Find where the given text appears and provide that cell's center as (x, y) coordinate. 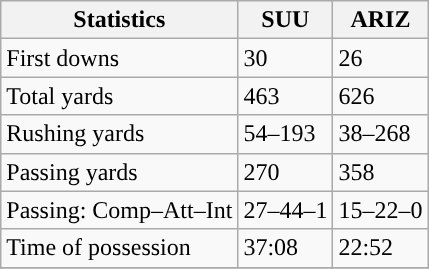
Rushing yards (120, 134)
30 (286, 58)
626 (380, 96)
Total yards (120, 96)
15–22–0 (380, 210)
Passing yards (120, 172)
22:52 (380, 248)
27–44–1 (286, 210)
ARIZ (380, 20)
358 (380, 172)
270 (286, 172)
26 (380, 58)
54–193 (286, 134)
SUU (286, 20)
463 (286, 96)
38–268 (380, 134)
Time of possession (120, 248)
Passing: Comp–Att–Int (120, 210)
Statistics (120, 20)
37:08 (286, 248)
First downs (120, 58)
